Locate the cell with the specified text and output its [x, y] center coordinate. 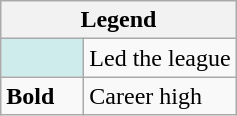
Bold [42, 96]
Legend [118, 20]
Career high [160, 96]
Led the league [160, 58]
